Search for the cell housing the specified text and yield its (X, Y) center coordinate. 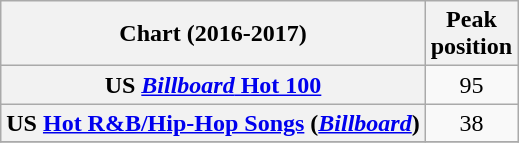
US Billboard Hot 100 (213, 85)
38 (471, 123)
Peakposition (471, 34)
US Hot R&B/Hip-Hop Songs (Billboard) (213, 123)
95 (471, 85)
Chart (2016-2017) (213, 34)
